From the cell containing the given text, extract its center point as [X, Y] coordinate. 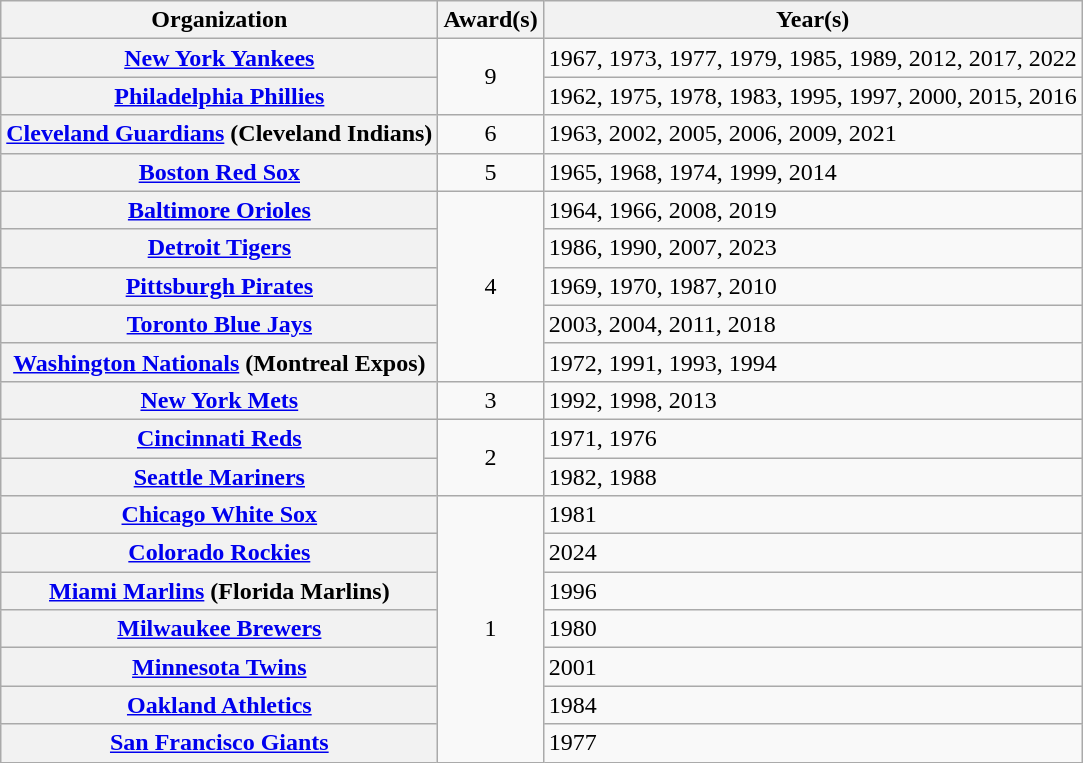
1981 [812, 515]
Pittsburgh Pirates [220, 286]
New York Mets [220, 400]
1986, 1990, 2007, 2023 [812, 248]
2 [490, 457]
1963, 2002, 2005, 2006, 2009, 2021 [812, 134]
Seattle Mariners [220, 477]
1969, 1970, 1987, 2010 [812, 286]
Colorado Rockies [220, 553]
Washington Nationals (Montreal Expos) [220, 362]
1992, 1998, 2013 [812, 400]
Organization [220, 20]
2024 [812, 553]
1972, 1991, 1993, 1994 [812, 362]
6 [490, 134]
San Francisco Giants [220, 743]
Cincinnati Reds [220, 438]
1962, 1975, 1978, 1983, 1995, 1997, 2000, 2015, 2016 [812, 96]
Philadelphia Phillies [220, 96]
Toronto Blue Jays [220, 324]
Baltimore Orioles [220, 210]
1982, 1988 [812, 477]
2003, 2004, 2011, 2018 [812, 324]
4 [490, 286]
1 [490, 629]
1996 [812, 591]
3 [490, 400]
2001 [812, 667]
Cleveland Guardians (Cleveland Indians) [220, 134]
Award(s) [490, 20]
Year(s) [812, 20]
New York Yankees [220, 58]
Chicago White Sox [220, 515]
1965, 1968, 1974, 1999, 2014 [812, 172]
Minnesota Twins [220, 667]
1967, 1973, 1977, 1979, 1985, 1989, 2012, 2017, 2022 [812, 58]
1977 [812, 743]
1980 [812, 629]
1971, 1976 [812, 438]
Oakland Athletics [220, 705]
Miami Marlins (Florida Marlins) [220, 591]
Detroit Tigers [220, 248]
1984 [812, 705]
5 [490, 172]
Boston Red Sox [220, 172]
9 [490, 77]
Milwaukee Brewers [220, 629]
1964, 1966, 2008, 2019 [812, 210]
